Scan for the cell matching the given text and deliver its (x, y) coordinate at center. 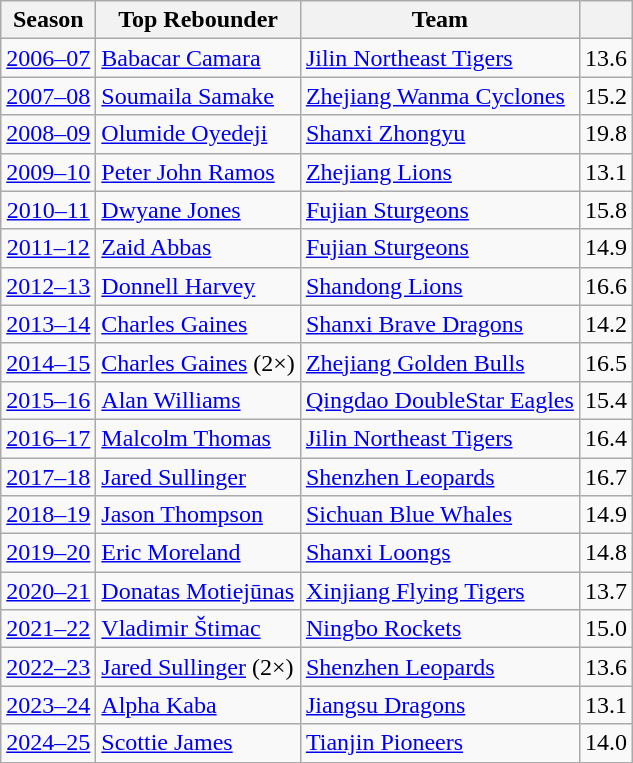
2018–19 (48, 515)
14.2 (606, 324)
Zaid Abbas (198, 248)
Soumaila Samake (198, 96)
Shanxi Brave Dragons (440, 324)
Dwyane Jones (198, 210)
2014–15 (48, 362)
Donnell Harvey (198, 286)
2013–14 (48, 324)
15.4 (606, 400)
2008–09 (48, 134)
2009–10 (48, 172)
Jared Sullinger (198, 477)
Tianjin Pioneers (440, 743)
Shanxi Zhongyu (440, 134)
Malcolm Thomas (198, 438)
2012–13 (48, 286)
15.8 (606, 210)
16.5 (606, 362)
Xinjiang Flying Tigers (440, 591)
Jared Sullinger (2×) (198, 667)
Alan Williams (198, 400)
Jason Thompson (198, 515)
2020–21 (48, 591)
2021–22 (48, 629)
Vladimir Štimac (198, 629)
2010–11 (48, 210)
Charles Gaines (198, 324)
Donatas Motiejūnas (198, 591)
Scottie James (198, 743)
Qingdao DoubleStar Eagles (440, 400)
2017–18 (48, 477)
2011–12 (48, 248)
2015–16 (48, 400)
Babacar Camara (198, 58)
2007–08 (48, 96)
Eric Moreland (198, 553)
2022–23 (48, 667)
Ningbo Rockets (440, 629)
2006–07 (48, 58)
15.0 (606, 629)
Zhejiang Golden Bulls (440, 362)
13.7 (606, 591)
16.4 (606, 438)
Shandong Lions (440, 286)
14.8 (606, 553)
Zhejiang Lions (440, 172)
2023–24 (48, 705)
14.0 (606, 743)
Charles Gaines (2×) (198, 362)
Shanxi Loongs (440, 553)
Season (48, 20)
Team (440, 20)
2024–25 (48, 743)
19.8 (606, 134)
2019–20 (48, 553)
Zhejiang Wanma Cyclones (440, 96)
16.6 (606, 286)
Jiangsu Dragons (440, 705)
Peter John Ramos (198, 172)
Alpha Kaba (198, 705)
Top Rebounder (198, 20)
2016–17 (48, 438)
16.7 (606, 477)
15.2 (606, 96)
Sichuan Blue Whales (440, 515)
Olumide Oyedeji (198, 134)
